Determine the (X, Y) coordinate at the center of the cell enclosing the given text.  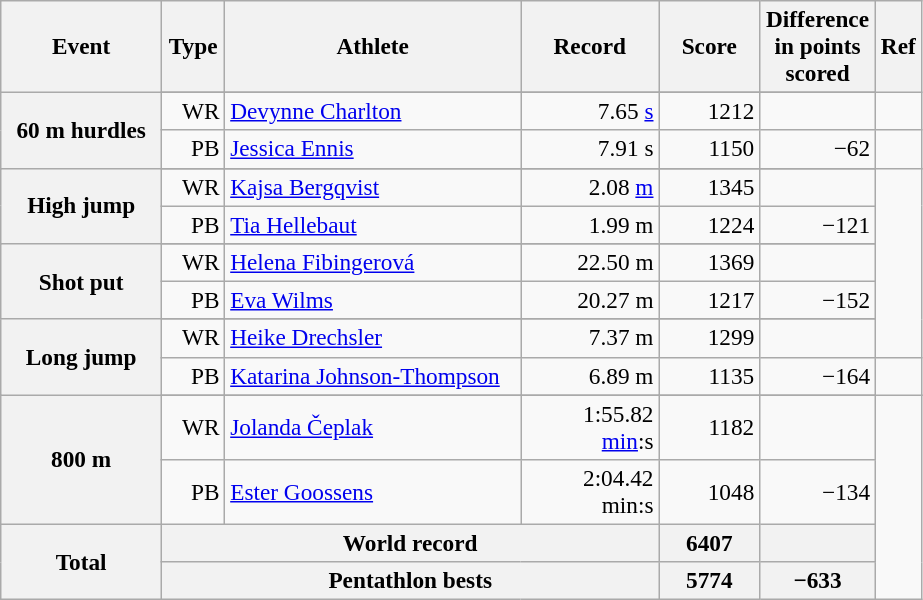
Eva Wilms (373, 300)
Total (82, 562)
2.08 m (590, 187)
Event (82, 46)
1217 (710, 300)
800 m (82, 459)
6407 (710, 543)
−164 (818, 376)
Shot put (82, 281)
Score (710, 46)
−121 (818, 224)
1150 (710, 149)
Jolanda Čeplak (373, 426)
Athlete (373, 46)
Katarina Johnson-Thompson (373, 376)
Helena Fibingerová (373, 262)
1299 (710, 338)
1.99 m (590, 224)
−62 (818, 149)
Ref (898, 46)
1048 (710, 492)
World record (410, 543)
Kajsa Bergqvist (373, 187)
1345 (710, 187)
1:55.82 min:s (590, 426)
Jessica Ennis (373, 149)
Tia Hellebaut (373, 224)
1369 (710, 262)
Long jump (82, 357)
−134 (818, 492)
Difference in points scored (818, 46)
Type (194, 46)
−633 (818, 581)
1135 (710, 376)
20.27 m (590, 300)
1212 (710, 111)
Heike Drechsler (373, 338)
60 m hurdles (82, 130)
6.89 m (590, 376)
Ester Goossens (373, 492)
1224 (710, 224)
7.65 s (590, 111)
7.91 s (590, 149)
−152 (818, 300)
High jump (82, 206)
22.50 m (590, 262)
2:04.42 min:s (590, 492)
Pentathlon bests (410, 581)
Devynne Charlton (373, 111)
7.37 m (590, 338)
Record (590, 46)
1182 (710, 426)
5774 (710, 581)
